From the cell containing the given text, extract its center point as [x, y] coordinate. 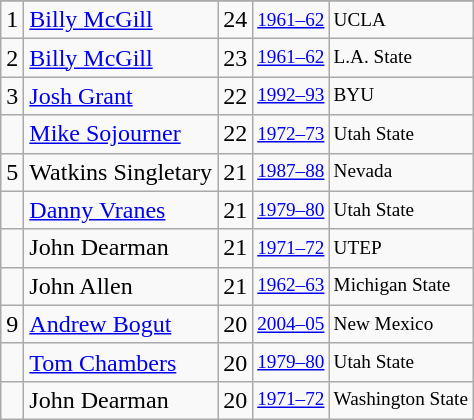
L.A. State [401, 58]
UTEP [401, 248]
1987–88 [291, 172]
Watkins Singletary [121, 172]
Nevada [401, 172]
Tom Chambers [121, 362]
2004–05 [291, 324]
2 [12, 58]
BYU [401, 96]
23 [236, 58]
1972–73 [291, 134]
1962–63 [291, 286]
Washington State [401, 400]
UCLA [401, 20]
Danny Vranes [121, 210]
3 [12, 96]
1992–93 [291, 96]
9 [12, 324]
Josh Grant [121, 96]
1 [12, 20]
Andrew Bogut [121, 324]
John Allen [121, 286]
Mike Sojourner [121, 134]
24 [236, 20]
Michigan State [401, 286]
5 [12, 172]
New Mexico [401, 324]
